Extract the [x, y] coordinate from the center of the cell holding the provided text.  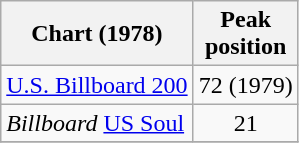
Billboard US Soul [97, 123]
72 (1979) [246, 85]
Peakposition [246, 34]
Chart (1978) [97, 34]
U.S. Billboard 200 [97, 85]
21 [246, 123]
